Search for the cell housing the specified text and yield its (x, y) center coordinate. 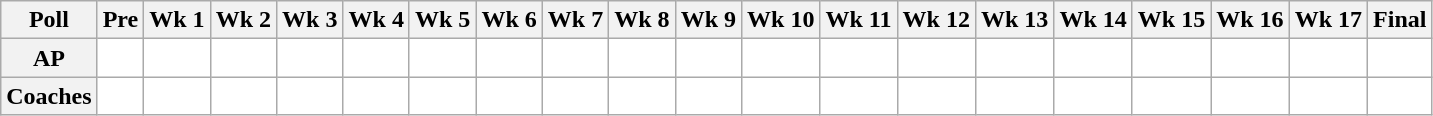
Wk 16 (1250, 20)
Wk 11 (858, 20)
Wk 3 (310, 20)
Wk 12 (936, 20)
Wk 15 (1171, 20)
Wk 6 (509, 20)
Wk 1 (177, 20)
Poll (49, 20)
Final (1400, 20)
Wk 17 (1328, 20)
Coaches (49, 96)
Wk 8 (642, 20)
AP (49, 58)
Wk 9 (708, 20)
Wk 13 (1014, 20)
Wk 10 (781, 20)
Wk 14 (1093, 20)
Wk 5 (442, 20)
Wk 2 (243, 20)
Pre (120, 20)
Wk 4 (376, 20)
Wk 7 (575, 20)
